From the cell containing the given text, extract its center point as (X, Y) coordinate. 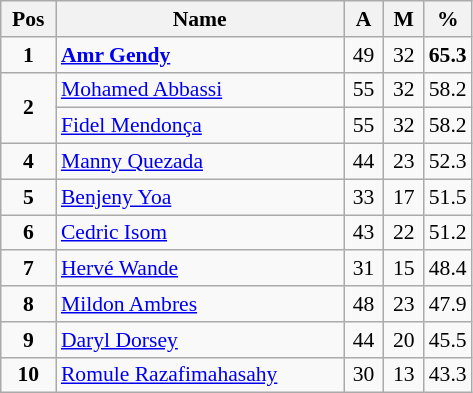
33 (364, 197)
48.4 (448, 269)
Hervé Wande (200, 269)
30 (364, 375)
51.5 (448, 197)
43.3 (448, 375)
Romule Razafimahasahy (200, 375)
20 (404, 340)
13 (404, 375)
Benjeny Yoa (200, 197)
2 (28, 108)
Cedric Isom (200, 233)
45.5 (448, 340)
A (364, 19)
51.2 (448, 233)
1 (28, 55)
52.3 (448, 162)
31 (364, 269)
9 (28, 340)
Pos (28, 19)
M (404, 19)
17 (404, 197)
Fidel Mendonça (200, 126)
48 (364, 304)
65.3 (448, 55)
5 (28, 197)
Daryl Dorsey (200, 340)
6 (28, 233)
Name (200, 19)
% (448, 19)
49 (364, 55)
4 (28, 162)
22 (404, 233)
7 (28, 269)
Mildon Ambres (200, 304)
43 (364, 233)
Manny Quezada (200, 162)
47.9 (448, 304)
10 (28, 375)
15 (404, 269)
8 (28, 304)
Mohamed Abbassi (200, 90)
Amr Gendy (200, 55)
